Return (X, Y) of the center of cell containing provided text 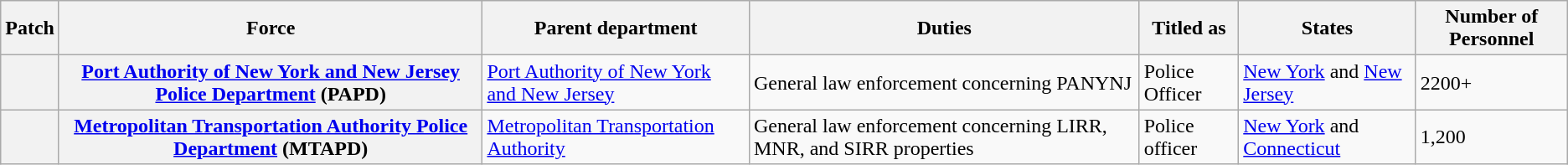
2200+ (1491, 82)
1,200 (1491, 137)
General law enforcement concerning LIRR, MNR, and SIRR properties (944, 137)
Force (270, 28)
Police officer (1189, 137)
States (1328, 28)
Titled as (1189, 28)
Metropolitan Transportation Authority Police Department (MTAPD) (270, 137)
Port Authority of New York and New Jersey Police Department (PAPD) (270, 82)
Police Officer (1189, 82)
Duties (944, 28)
New York and Connecticut (1328, 137)
New York and New Jersey (1328, 82)
Parent department (616, 28)
General law enforcement concerning PANYNJ (944, 82)
Metropolitan Transportation Authority (616, 137)
Port Authority of New York and New Jersey (616, 82)
Patch (30, 28)
Number of Personnel (1491, 28)
